Output the [X, Y] coordinate of the center of the cell containing the given text.  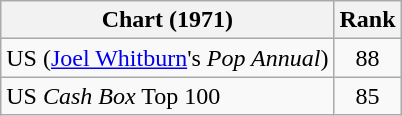
88 [368, 58]
Rank [368, 20]
US Cash Box Top 100 [168, 96]
US (Joel Whitburn's Pop Annual) [168, 58]
85 [368, 96]
Chart (1971) [168, 20]
